Search for the cell housing the specified text and yield its (X, Y) center coordinate. 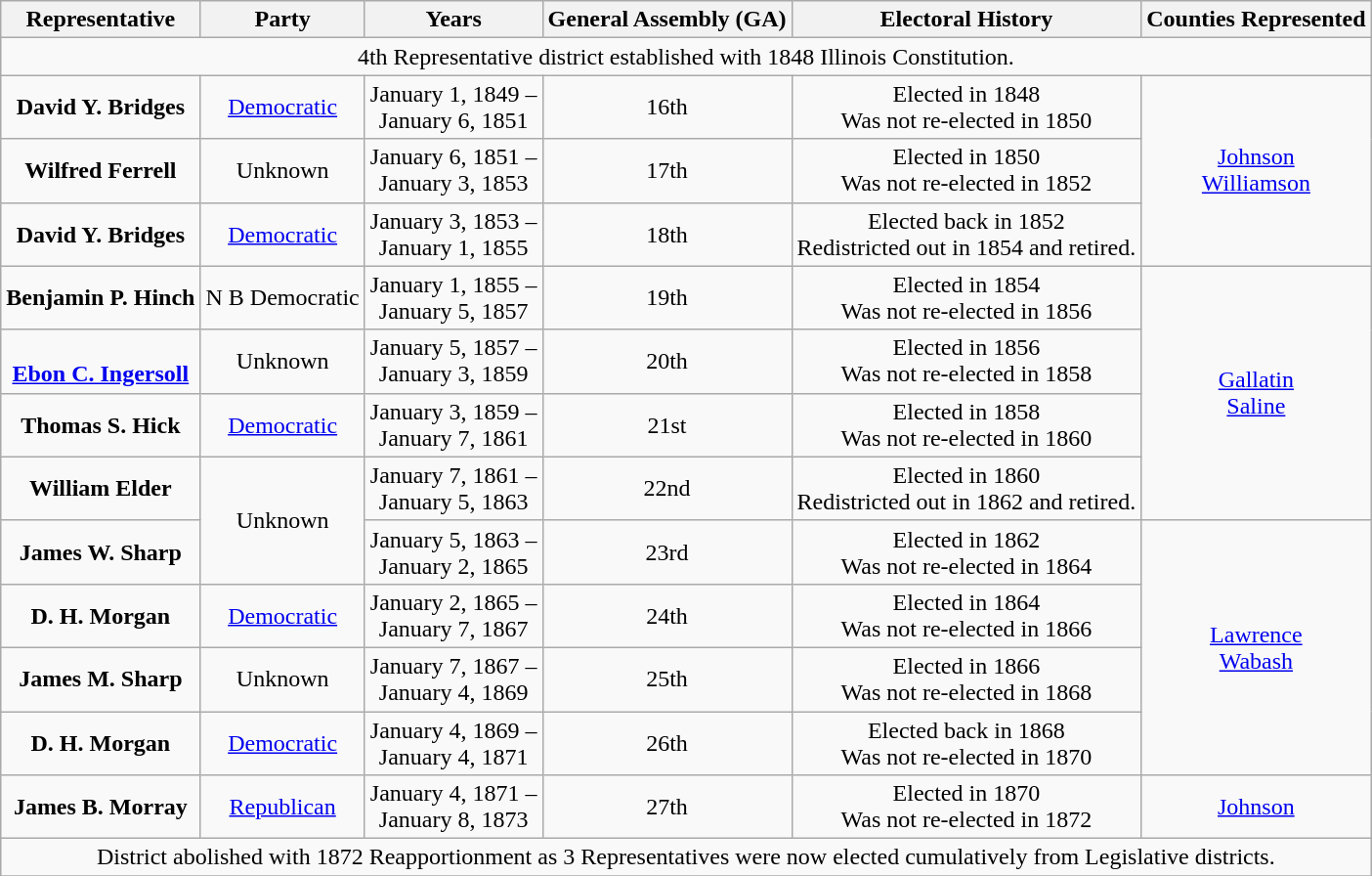
Republican (282, 808)
January 5, 1863 –January 2, 1865 (453, 551)
January 2, 1865 –January 7, 1867 (453, 616)
Ebon C. Ingersoll (101, 362)
Benjamin P. Hinch (101, 297)
January 7, 1861 –January 5, 1863 (453, 489)
4th Representative district established with 1848 Illinois Constitution. (686, 57)
January 4, 1871 –January 8, 1873 (453, 808)
Representative (101, 20)
N B Democratic (282, 297)
Elected in 1864Was not re-elected in 1866 (966, 616)
General Assembly (GA) (666, 20)
20th (666, 362)
16th (666, 108)
January 1, 1855 –January 5, 1857 (453, 297)
William Elder (101, 489)
James M. Sharp (101, 679)
GallatinSaline (1257, 393)
Elected in 1866Was not re-elected in 1868 (966, 679)
January 1, 1849 –January 6, 1851 (453, 108)
Elected in 1860Redistricted out in 1862 and retired. (966, 489)
25th (666, 679)
22nd (666, 489)
18th (666, 235)
Counties Represented (1257, 20)
19th (666, 297)
Johnson (1257, 808)
District abolished with 1872 Reapportionment as 3 Representatives were now elected cumulatively from Legislative districts. (686, 857)
Elected in 1854Was not re-elected in 1856 (966, 297)
Years (453, 20)
January 4, 1869 –January 4, 1871 (453, 743)
Elected in 1862Was not re-elected in 1864 (966, 551)
January 6, 1851 –January 3, 1853 (453, 170)
26th (666, 743)
Wilfred Ferrell (101, 170)
24th (666, 616)
Electoral History (966, 20)
JohnsonWilliamson (1257, 170)
17th (666, 170)
January 3, 1859 –January 7, 1861 (453, 424)
Elected back in 1852Redistricted out in 1854 and retired. (966, 235)
James W. Sharp (101, 551)
Elected in 1848Was not re-elected in 1850 (966, 108)
Elected in 1850Was not re-elected in 1852 (966, 170)
James B. Morray (101, 808)
Thomas S. Hick (101, 424)
Party (282, 20)
23rd (666, 551)
Elected in 1856Was not re-elected in 1858 (966, 362)
27th (666, 808)
January 3, 1853 –January 1, 1855 (453, 235)
21st (666, 424)
LawrenceWabash (1257, 647)
Elected back in 1868Was not re-elected in 1870 (966, 743)
Elected in 1858Was not re-elected in 1860 (966, 424)
January 5, 1857 –January 3, 1859 (453, 362)
January 7, 1867 –January 4, 1869 (453, 679)
Elected in 1870Was not re-elected in 1872 (966, 808)
